Extract the [X, Y] coordinate from the center of the cell holding the provided text.  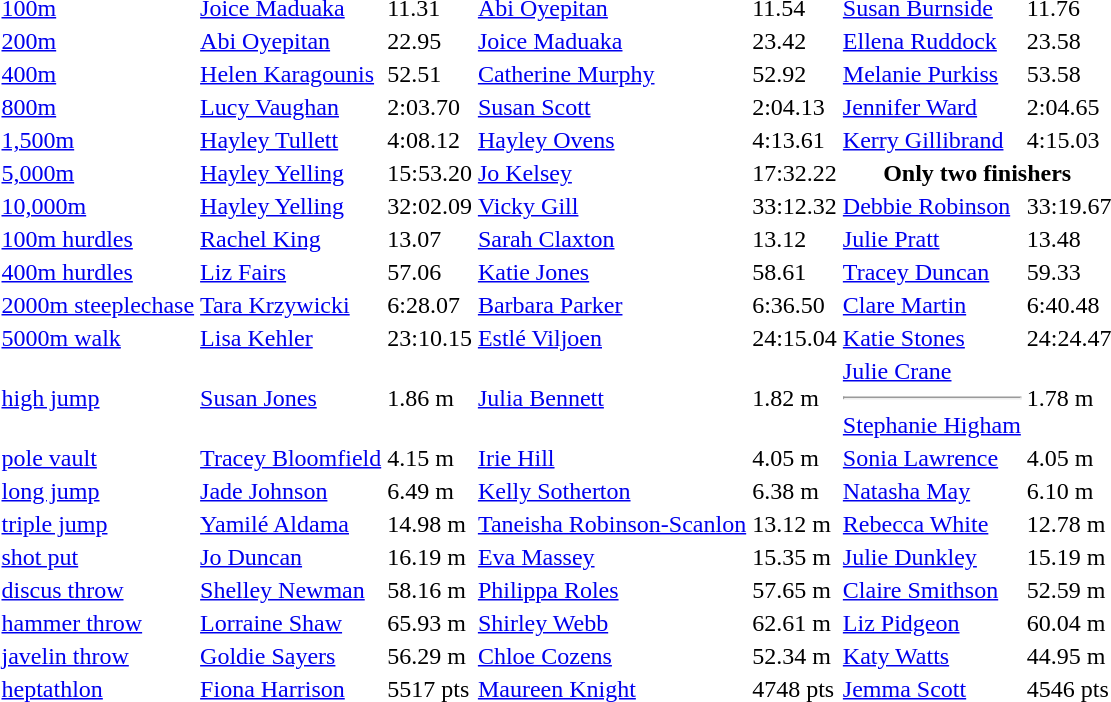
Melanie Purkiss [932, 74]
58.61 [795, 272]
Katie Jones [612, 272]
Helen Karagounis [291, 74]
5000m walk [98, 338]
22.95 [430, 41]
1,500m [98, 140]
Philippa Roles [612, 590]
Chloe Cozens [612, 656]
4:13.61 [795, 140]
2000m steeplechase [98, 305]
6:36.50 [795, 305]
Barbara Parker [612, 305]
400m hurdles [98, 272]
Julie CraneStephanie Higham [932, 398]
57.06 [430, 272]
5,000m [98, 173]
Irie Hill [612, 458]
62.61 m [795, 623]
pole vault [98, 458]
58.16 m [430, 590]
65.93 m [430, 623]
52.51 [430, 74]
10,000m [98, 206]
6.49 m [430, 491]
200m [98, 41]
Natasha May [932, 491]
Goldie Sayers [291, 656]
Jo Kelsey [612, 173]
Taneisha Robinson-Scanlon [612, 524]
1.82 m [795, 398]
14.98 m [430, 524]
Sonia Lawrence [932, 458]
2:03.70 [430, 107]
Lucy Vaughan [291, 107]
1.86 m [430, 398]
Julia Bennett [612, 398]
57.65 m [795, 590]
Kerry Gillibrand [932, 140]
hammer throw [98, 623]
15.35 m [795, 557]
Rachel King [291, 239]
13.07 [430, 239]
Joice Maduaka [612, 41]
Estlé Viljoen [612, 338]
long jump [98, 491]
Susan Scott [612, 107]
Tracey Bloomfield [291, 458]
16.19 m [430, 557]
Debbie Robinson [932, 206]
23:10.15 [430, 338]
Liz Pidgeon [932, 623]
Liz Fairs [291, 272]
Claire Smithson [932, 590]
Jade Johnson [291, 491]
17:32.22 [795, 173]
Vicky Gill [612, 206]
javelin throw [98, 656]
Clare Martin [932, 305]
Lisa Kehler [291, 338]
Lorraine Shaw [291, 623]
6:28.07 [430, 305]
Sarah Claxton [612, 239]
33:12.32 [795, 206]
Yamilé Aldama [291, 524]
Eva Massey [612, 557]
Catherine Murphy [612, 74]
800m [98, 107]
2:04.13 [795, 107]
Tara Krzywicki [291, 305]
Shirley Webb [612, 623]
Hayley Ovens [612, 140]
Jennifer Ward [932, 107]
13.12 m [795, 524]
Abi Oyepitan [291, 41]
Katie Stones [932, 338]
Hayley Tullett [291, 140]
Rebecca White [932, 524]
23.42 [795, 41]
13.12 [795, 239]
shot put [98, 557]
high jump [98, 398]
Tracey Duncan [932, 272]
Ellena Ruddock [932, 41]
Kelly Sotherton [612, 491]
Julie Dunkley [932, 557]
Julie Pratt [932, 239]
52.34 m [795, 656]
52.92 [795, 74]
4.05 m [795, 458]
4.15 m [430, 458]
15:53.20 [430, 173]
56.29 m [430, 656]
Susan Jones [291, 398]
Katy Watts [932, 656]
4:08.12 [430, 140]
Shelley Newman [291, 590]
32:02.09 [430, 206]
100m hurdles [98, 239]
400m [98, 74]
24:15.04 [795, 338]
discus throw [98, 590]
6.38 m [795, 491]
Jo Duncan [291, 557]
triple jump [98, 524]
